Find where the given text appears and provide that cell's center as [X, Y] coordinate. 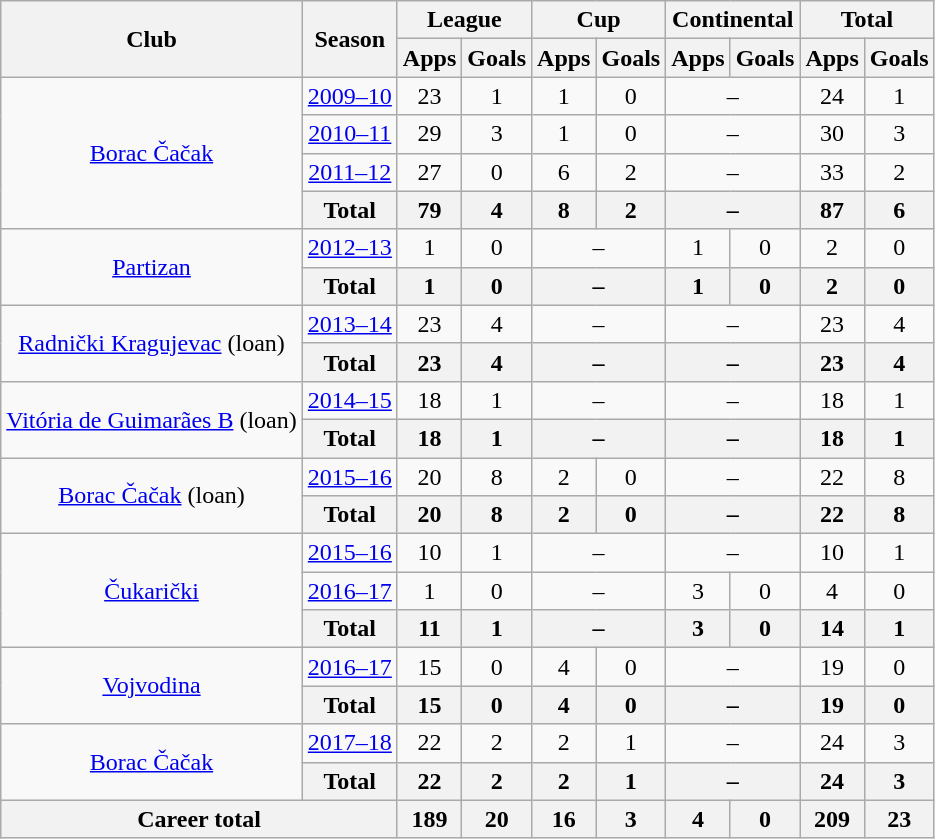
Cup [599, 20]
2014–15 [350, 400]
Čukarički [152, 591]
Vojvodina [152, 686]
30 [832, 134]
29 [429, 134]
33 [832, 172]
2011–12 [350, 172]
87 [832, 210]
79 [429, 210]
Partizan [152, 267]
2013–14 [350, 324]
Club [152, 39]
2010–11 [350, 134]
2017–18 [350, 743]
Continental [733, 20]
Career total [200, 819]
209 [832, 819]
2009–10 [350, 96]
14 [832, 629]
16 [564, 819]
Season [350, 39]
League [464, 20]
27 [429, 172]
Borac Čačak (loan) [152, 496]
Vitória de Guimarães B (loan) [152, 419]
189 [429, 819]
Radnički Kragujevac (loan) [152, 343]
11 [429, 629]
2012–13 [350, 248]
